Detect which cell encompasses the target text, then output its [x, y] center coordinate. 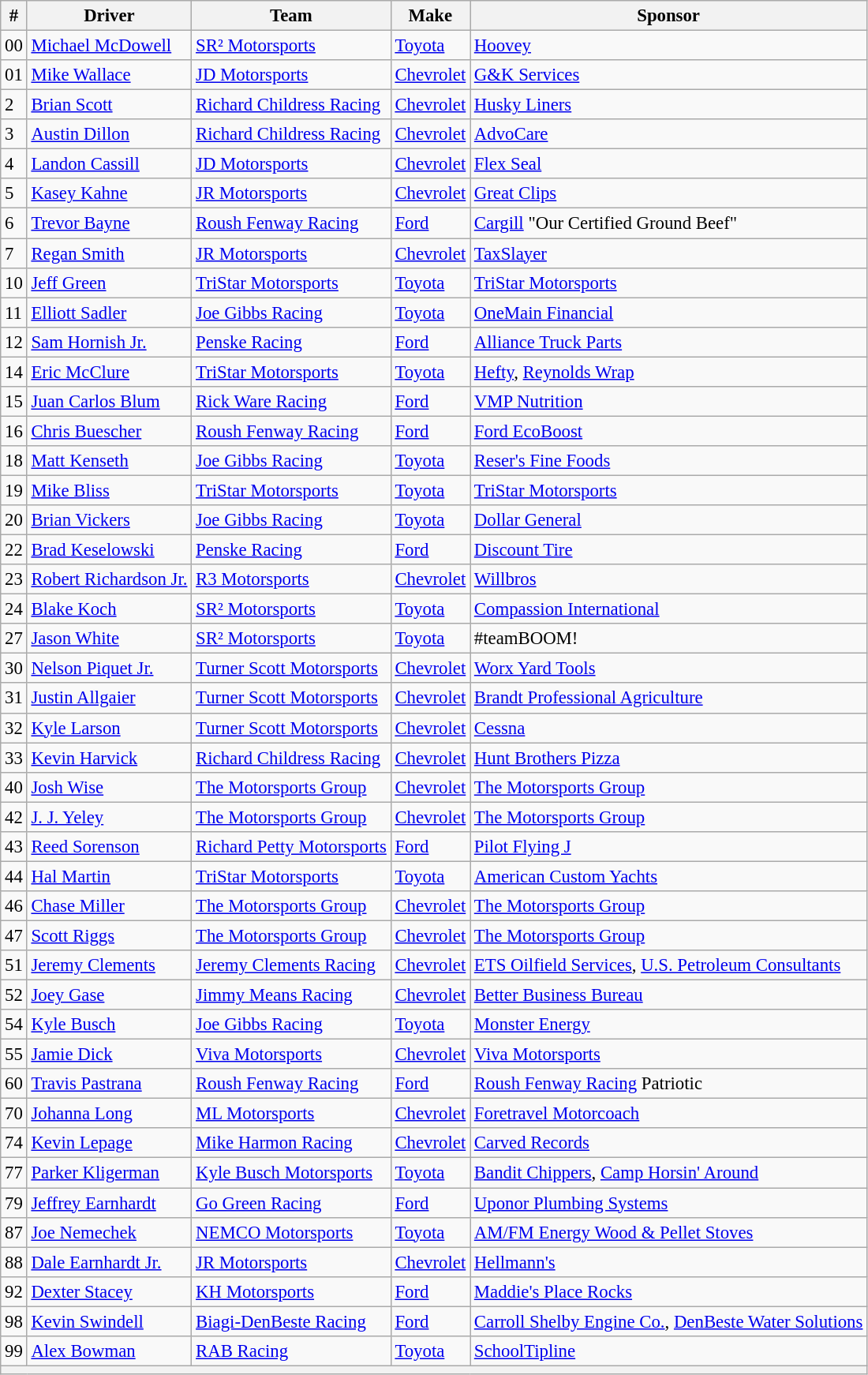
Joey Gase [109, 995]
54 [14, 1025]
51 [14, 965]
Juan Carlos Blum [109, 402]
Jason White [109, 639]
Maddie's Place Rocks [669, 1291]
24 [14, 609]
18 [14, 461]
Hoovey [669, 46]
Jamie Dick [109, 1055]
52 [14, 995]
30 [14, 669]
VMP Nutrition [669, 402]
Team [291, 16]
22 [14, 550]
47 [14, 935]
Kyle Busch [109, 1025]
Reed Sorenson [109, 847]
44 [14, 876]
J. J. Yeley [109, 817]
Make [430, 16]
Jeffrey Earnhardt [109, 1203]
Brian Vickers [109, 520]
Cessna [669, 728]
Elliott Sadler [109, 313]
23 [14, 579]
Scott Riggs [109, 935]
Foretravel Motorcoach [669, 1114]
19 [14, 490]
Regan Smith [109, 253]
Dexter Stacey [109, 1291]
Josh Wise [109, 787]
Travis Pastrana [109, 1084]
15 [14, 402]
R3 Motorsports [291, 579]
Better Business Bureau [669, 995]
32 [14, 728]
70 [14, 1114]
87 [14, 1232]
98 [14, 1321]
Chase Miller [109, 906]
Jimmy Means Racing [291, 995]
Brian Scott [109, 105]
Trevor Bayne [109, 223]
Rick Ware Racing [291, 402]
SchoolTipline [669, 1351]
Kevin Harvick [109, 758]
Richard Petty Motorsports [291, 847]
Bandit Chippers, Camp Horsin' Around [669, 1173]
Joe Nemechek [109, 1232]
77 [14, 1173]
Sponsor [669, 16]
TaxSlayer [669, 253]
14 [14, 372]
43 [14, 847]
Hunt Brothers Pizza [669, 758]
01 [14, 75]
16 [14, 431]
Kevin Swindell [109, 1321]
Husky Liners [669, 105]
Jeff Green [109, 283]
Nelson Piquet Jr. [109, 669]
Sam Hornish Jr. [109, 342]
Roush Fenway Racing Patriotic [669, 1084]
27 [14, 639]
Go Green Racing [291, 1203]
Worx Yard Tools [669, 669]
Discount Tire [669, 550]
Compassion International [669, 609]
99 [14, 1351]
Driver [109, 16]
Parker Kligerman [109, 1173]
2 [14, 105]
Willbros [669, 579]
42 [14, 817]
American Custom Yachts [669, 876]
Blake Koch [109, 609]
#teamBOOM! [669, 639]
Pilot Flying J [669, 847]
Biagi-DenBeste Racing [291, 1321]
# [14, 16]
Alex Bowman [109, 1351]
10 [14, 283]
7 [14, 253]
Hefty, Reynolds Wrap [669, 372]
92 [14, 1291]
Uponor Plumbing Systems [669, 1203]
AdvoCare [669, 134]
Austin Dillon [109, 134]
4 [14, 164]
ML Motorsports [291, 1114]
Mike Wallace [109, 75]
Hal Martin [109, 876]
12 [14, 342]
33 [14, 758]
Carved Records [669, 1144]
11 [14, 313]
KH Motorsports [291, 1291]
Michael McDowell [109, 46]
Kasey Kahne [109, 193]
RAB Racing [291, 1351]
Kyle Busch Motorsports [291, 1173]
00 [14, 46]
AM/FM Energy Wood & Pellet Stoves [669, 1232]
Jeremy Clements [109, 965]
Jeremy Clements Racing [291, 965]
3 [14, 134]
Justin Allgaier [109, 699]
5 [14, 193]
55 [14, 1055]
OneMain Financial [669, 313]
Chris Buescher [109, 431]
79 [14, 1203]
Kevin Lepage [109, 1144]
46 [14, 906]
60 [14, 1084]
74 [14, 1144]
88 [14, 1262]
Landon Cassill [109, 164]
Reser's Fine Foods [669, 461]
Flex Seal [669, 164]
40 [14, 787]
6 [14, 223]
Alliance Truck Parts [669, 342]
Robert Richardson Jr. [109, 579]
Brad Keselowski [109, 550]
Brandt Professional Agriculture [669, 699]
G&K Services [669, 75]
Ford EcoBoost [669, 431]
Dollar General [669, 520]
Matt Kenseth [109, 461]
Carroll Shelby Engine Co., DenBeste Water Solutions [669, 1321]
Mike Harmon Racing [291, 1144]
NEMCO Motorsports [291, 1232]
Mike Bliss [109, 490]
31 [14, 699]
Hellmann's [669, 1262]
Kyle Larson [109, 728]
Dale Earnhardt Jr. [109, 1262]
Johanna Long [109, 1114]
Cargill "Our Certified Ground Beef" [669, 223]
Monster Energy [669, 1025]
20 [14, 520]
Great Clips [669, 193]
ETS Oilfield Services, U.S. Petroleum Consultants [669, 965]
Eric McClure [109, 372]
